Search for the cell housing the specified text and yield its (X, Y) center coordinate. 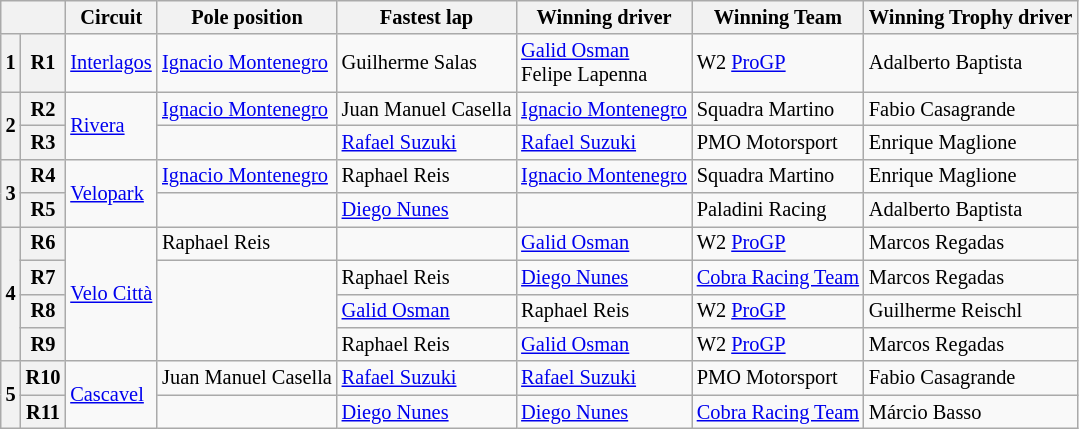
Galid Osman Felipe Lapenna (604, 63)
Pole position (247, 17)
R6 (44, 243)
Velo Città (111, 294)
Winning Trophy driver (970, 17)
R5 (44, 210)
Winning driver (604, 17)
4 (11, 294)
Rivera (111, 126)
1 (11, 63)
Circuit (111, 17)
Márcio Basso (970, 412)
R7 (44, 277)
Fastest lap (427, 17)
R11 (44, 412)
3 (11, 192)
Paladini Racing (778, 210)
R4 (44, 176)
R2 (44, 109)
Interlagos (111, 63)
Winning Team (778, 17)
2 (11, 126)
R8 (44, 311)
R1 (44, 63)
Guilherme Salas (427, 63)
Cascavel (111, 394)
R3 (44, 142)
5 (11, 394)
R9 (44, 344)
Velopark (111, 192)
R10 (44, 378)
Guilherme Reischl (970, 311)
